Return the (X, Y) coordinate for the center point of the cell that contains the specified text.  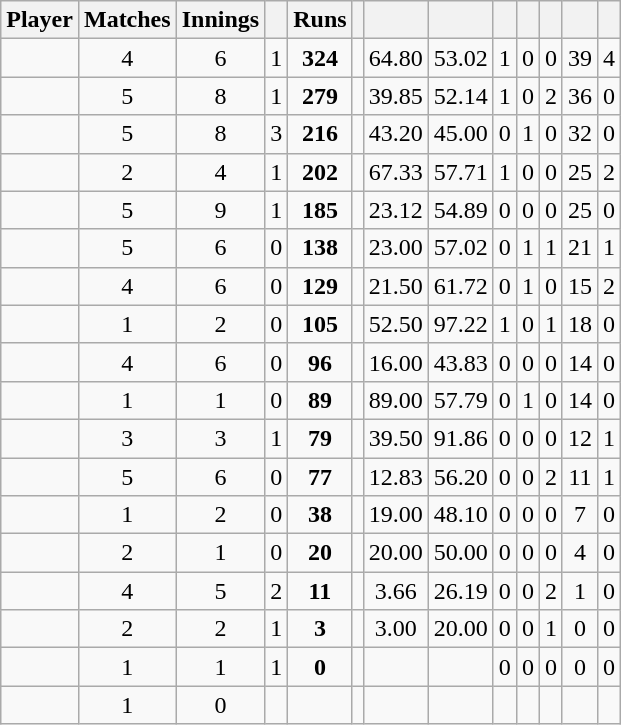
202 (320, 172)
79 (320, 438)
43.20 (396, 134)
57.71 (460, 172)
20 (320, 553)
53.02 (460, 58)
12 (580, 438)
50.00 (460, 553)
57.79 (460, 400)
32 (580, 134)
19.00 (396, 515)
185 (320, 210)
56.20 (460, 477)
16.00 (396, 362)
23.00 (396, 248)
138 (320, 248)
52.50 (396, 324)
43.83 (460, 362)
Runs (320, 20)
54.89 (460, 210)
67.33 (396, 172)
324 (320, 58)
48.10 (460, 515)
216 (320, 134)
15 (580, 286)
26.19 (460, 591)
7 (580, 515)
39.50 (396, 438)
Matches (127, 20)
Innings (220, 20)
89 (320, 400)
21 (580, 248)
3.66 (396, 591)
91.86 (460, 438)
9 (220, 210)
36 (580, 96)
23.12 (396, 210)
52.14 (460, 96)
3.00 (396, 629)
89.00 (396, 400)
57.02 (460, 248)
96 (320, 362)
21.50 (396, 286)
Player (40, 20)
129 (320, 286)
39.85 (396, 96)
279 (320, 96)
64.80 (396, 58)
45.00 (460, 134)
61.72 (460, 286)
77 (320, 477)
38 (320, 515)
12.83 (396, 477)
18 (580, 324)
97.22 (460, 324)
39 (580, 58)
105 (320, 324)
